Detect which cell encompasses the target text, then output its [x, y] center coordinate. 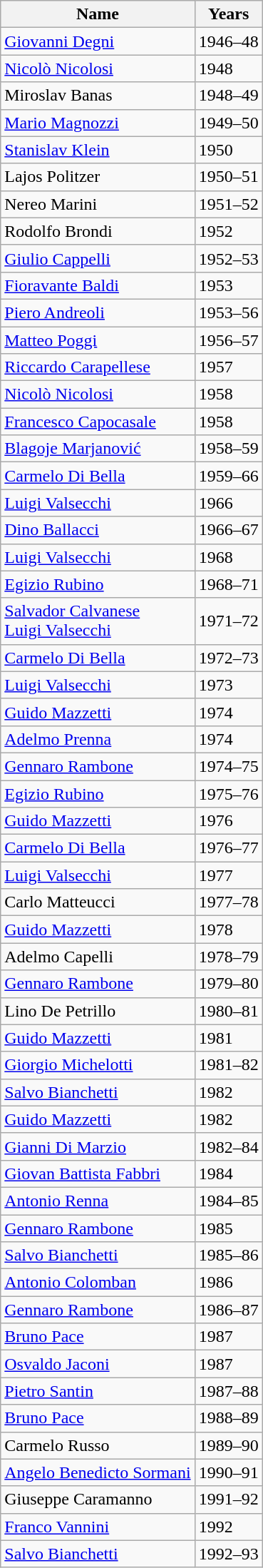
1976 [228, 821]
Giuseppe Caramanno [98, 1500]
1988–89 [228, 1418]
1985–86 [228, 1256]
Giulio Cappelli [98, 258]
1968–71 [228, 584]
Adelmo Prenna [98, 739]
Pietro Santin [98, 1391]
1956–57 [228, 340]
1951–52 [228, 204]
Blagoje Marjanović [98, 449]
1986–87 [228, 1310]
Fioravante Baldi [98, 285]
1972–73 [228, 658]
1973 [228, 685]
1987–88 [228, 1391]
Carmelo Russo [98, 1445]
1984 [228, 1174]
Osvaldo Jaconi [98, 1364]
1979–80 [228, 984]
Franco Vannini [98, 1527]
1966–67 [228, 530]
1985 [228, 1228]
1982–84 [228, 1146]
Matteo Poggi [98, 340]
Antonio Renna [98, 1201]
Francesco Capocasale [98, 422]
1990–91 [228, 1472]
1974–75 [228, 766]
1976–77 [228, 848]
Rodolfo Brondi [98, 231]
Adelmo Capelli [98, 957]
1991–92 [228, 1500]
Name [98, 14]
Carlo Matteucci [98, 902]
Lajos Politzer [98, 177]
1950 [228, 150]
Stanislav Klein [98, 150]
1957 [228, 367]
1946–48 [228, 41]
Antonio Colomban [98, 1283]
1981 [228, 1038]
1952–53 [228, 258]
Gianni Di Marzio [98, 1146]
1981–82 [228, 1065]
1948–49 [228, 96]
Years [228, 14]
1958–59 [228, 449]
Nereo Marini [98, 204]
Giovan Battista Fabbri [98, 1174]
1953 [228, 285]
1953–56 [228, 312]
1949–50 [228, 123]
Lino De Petrillo [98, 1011]
Salvador CalvaneseLuigi Valsecchi [98, 621]
Giovanni Degni [98, 41]
1978 [228, 930]
1980–81 [228, 1011]
Mario Magnozzi [98, 123]
Miroslav Banas [98, 96]
1977 [228, 875]
1968 [228, 557]
1992–93 [228, 1554]
1975–76 [228, 794]
1959–66 [228, 476]
Giorgio Michelotti [98, 1065]
Angelo Benedicto Sormani [98, 1472]
1971–72 [228, 621]
1977–78 [228, 902]
1986 [228, 1283]
1984–85 [228, 1201]
1978–79 [228, 957]
1952 [228, 231]
Riccardo Carapellese [98, 367]
Dino Ballacci [98, 530]
1992 [228, 1527]
Piero Andreoli [98, 312]
1989–90 [228, 1445]
1966 [228, 503]
1948 [228, 68]
1950–51 [228, 177]
